Find where the given text appears and provide that cell's center as [X, Y] coordinate. 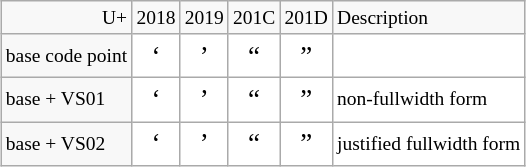
base code point [66, 56]
2019 [204, 18]
“︁ [254, 144]
201C [254, 18]
”︁ [306, 144]
‘︁ [156, 144]
‘︀ [156, 100]
’︀ [204, 100]
’︁ [204, 144]
’ [204, 56]
“ [254, 56]
” [306, 56]
201D [306, 18]
‘ [156, 56]
non-fullwidth form [428, 100]
justified fullwidth form [428, 144]
Description [428, 18]
2018 [156, 18]
base + VS02 [66, 144]
“︀ [254, 100]
”︀ [306, 100]
base + VS01 [66, 100]
U+ [66, 18]
